Return the (x, y) coordinate for the center point of the cell that contains the specified text.  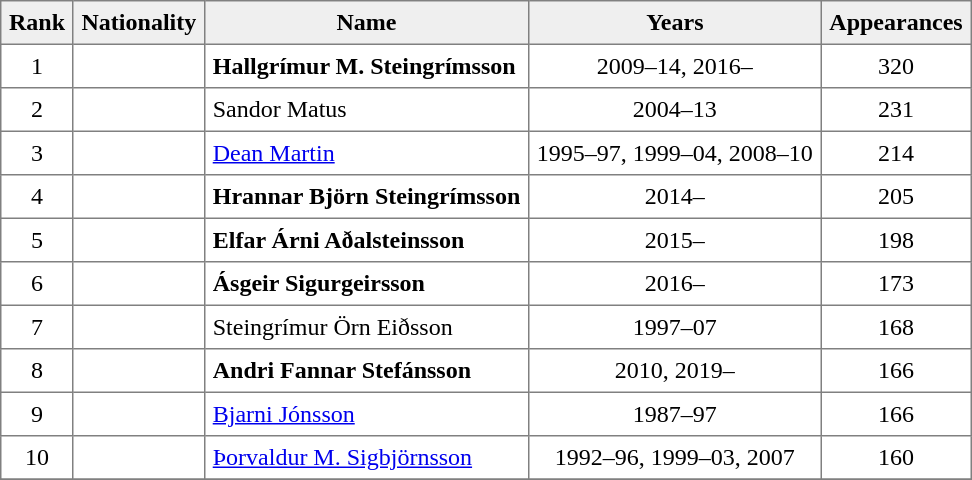
Appearances (896, 23)
Nationality (138, 23)
1992–96, 1999–03, 2007 (675, 458)
3 (38, 153)
Elfar Árni Aðalsteinsson (366, 240)
Name (366, 23)
2015– (675, 240)
Bjarni Jónsson (366, 414)
2010, 2019– (675, 371)
168 (896, 327)
173 (896, 284)
10 (38, 458)
2 (38, 110)
1987–97 (675, 414)
Þorvaldur M. Sigbjörnsson (366, 458)
Andri Fannar Stefánsson (366, 371)
1997–07 (675, 327)
Rank (38, 23)
198 (896, 240)
Years (675, 23)
Hrannar Björn Steingrímsson (366, 197)
231 (896, 110)
5 (38, 240)
160 (896, 458)
6 (38, 284)
Sandor Matus (366, 110)
Hallgrímur M. Steingrímsson (366, 66)
2014– (675, 197)
9 (38, 414)
1 (38, 66)
2016– (675, 284)
320 (896, 66)
4 (38, 197)
Ásgeir Sigurgeirsson (366, 284)
1995–97, 1999–04, 2008–10 (675, 153)
Steingrímur Örn Eiðsson (366, 327)
8 (38, 371)
214 (896, 153)
2009–14, 2016– (675, 66)
7 (38, 327)
205 (896, 197)
2004–13 (675, 110)
Dean Martin (366, 153)
